Locate the cell with the specified text and output its [X, Y] center coordinate. 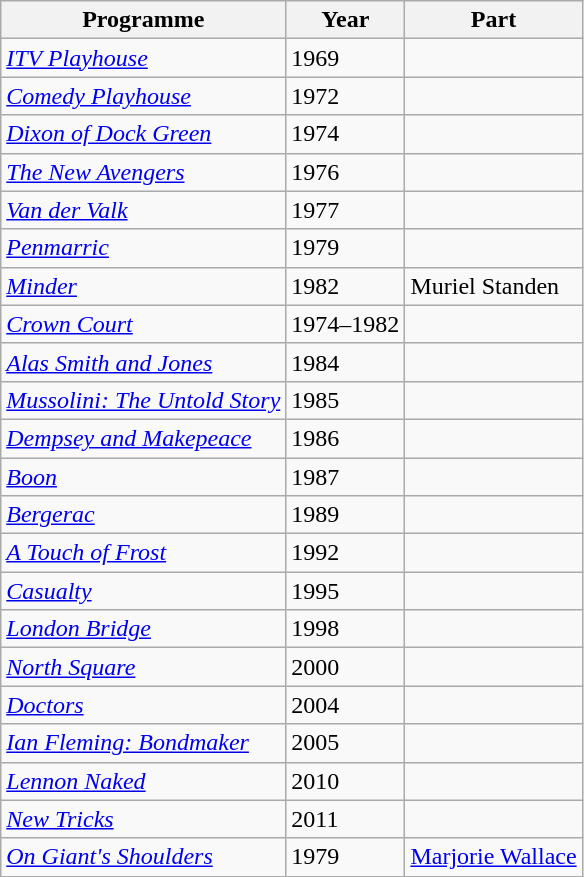
2010 [346, 781]
2011 [346, 819]
2005 [346, 743]
Bergerac [144, 515]
1986 [346, 438]
The New Avengers [144, 172]
Penmarric [144, 248]
Comedy Playhouse [144, 96]
Doctors [144, 705]
Casualty [144, 591]
1977 [346, 210]
Ian Fleming: Bondmaker [144, 743]
2004 [346, 705]
1984 [346, 362]
Dixon of Dock Green [144, 134]
Mussolini: The Untold Story [144, 400]
Marjorie Wallace [494, 857]
Crown Court [144, 324]
Lennon Naked [144, 781]
1985 [346, 400]
1989 [346, 515]
Dempsey and Makepeace [144, 438]
ITV Playhouse [144, 58]
1998 [346, 629]
1969 [346, 58]
Boon [144, 477]
A Touch of Frost [144, 553]
New Tricks [144, 819]
1982 [346, 286]
1974–1982 [346, 324]
On Giant's Shoulders [144, 857]
1987 [346, 477]
1972 [346, 96]
1992 [346, 553]
Alas Smith and Jones [144, 362]
London Bridge [144, 629]
Minder [144, 286]
Van der Valk [144, 210]
Muriel Standen [494, 286]
1976 [346, 172]
Year [346, 20]
Part [494, 20]
North Square [144, 667]
Programme [144, 20]
1974 [346, 134]
2000 [346, 667]
1995 [346, 591]
